Output the [x, y] coordinate of the center of the cell containing the given text.  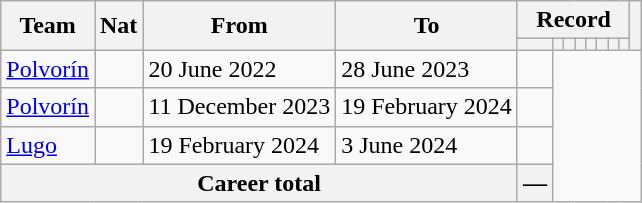
Record [573, 20]
From [240, 26]
28 June 2023 [427, 69]
20 June 2022 [240, 69]
3 June 2024 [427, 145]
Career total [260, 183]
Lugo [48, 145]
11 December 2023 [240, 107]
— [534, 183]
Nat [118, 26]
Team [48, 26]
To [427, 26]
